Pinpoint the cell where the given text exists, returning its (X, Y) midpoint coordinate. 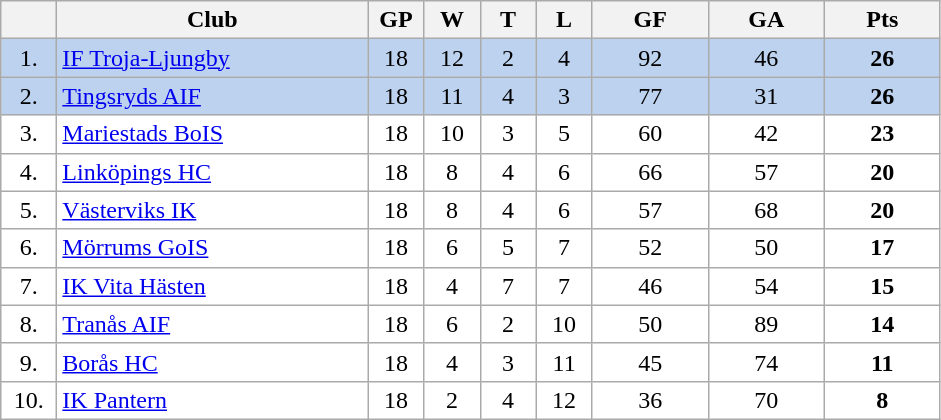
89 (766, 324)
36 (650, 400)
2. (29, 96)
3. (29, 134)
42 (766, 134)
IK Vita Hästen (212, 286)
4. (29, 172)
IF Troja-Ljungby (212, 58)
45 (650, 362)
60 (650, 134)
15 (882, 286)
5. (29, 210)
66 (650, 172)
Tingsryds AIF (212, 96)
GF (650, 20)
8. (29, 324)
Mariestads BoIS (212, 134)
GP (396, 20)
23 (882, 134)
Tranås AIF (212, 324)
1. (29, 58)
Västerviks IK (212, 210)
92 (650, 58)
Pts (882, 20)
70 (766, 400)
68 (766, 210)
74 (766, 362)
31 (766, 96)
10. (29, 400)
17 (882, 248)
L (564, 20)
Club (212, 20)
IK Pantern (212, 400)
52 (650, 248)
W (452, 20)
6. (29, 248)
7. (29, 286)
9. (29, 362)
Borås HC (212, 362)
T (508, 20)
Mörrums GoIS (212, 248)
54 (766, 286)
77 (650, 96)
GA (766, 20)
14 (882, 324)
Linköpings HC (212, 172)
